Provide the (x, y) coordinate of the cell's center where the given text is located.  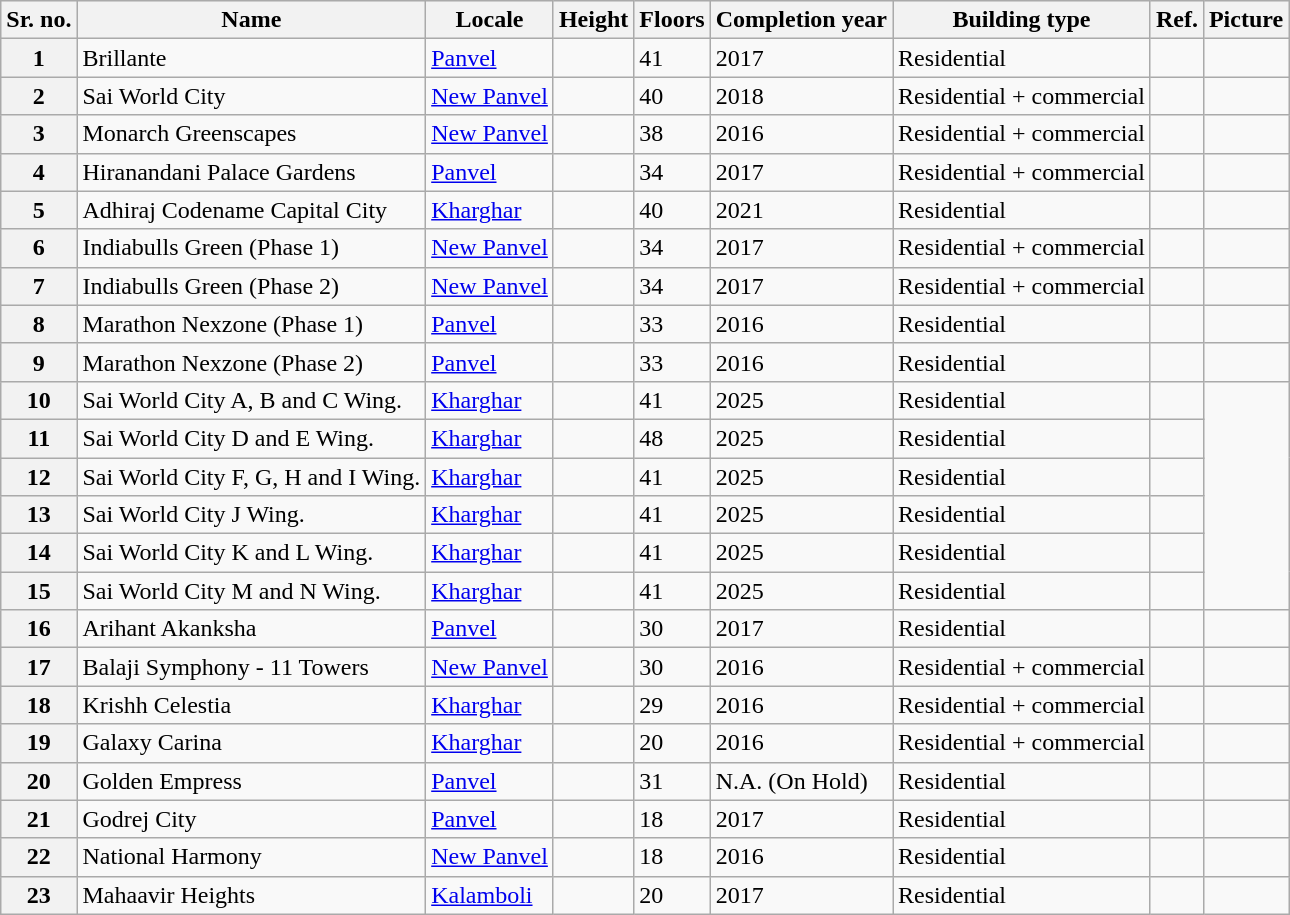
Completion year (801, 20)
12 (39, 477)
15 (39, 591)
Height (593, 20)
Name (252, 20)
Hiranandani Palace Gardens (252, 172)
4 (39, 172)
11 (39, 438)
8 (39, 324)
38 (672, 134)
Picture (1246, 20)
Monarch Greenscapes (252, 134)
Sai World City J Wing. (252, 515)
29 (672, 705)
National Harmony (252, 857)
Sai World City A, B and C Wing. (252, 400)
Arihant Akanksha (252, 629)
Locale (490, 20)
Building type (1022, 20)
3 (39, 134)
Indiabulls Green (Phase 2) (252, 286)
Adhiraj Codename Capital City (252, 210)
Ref. (1176, 20)
Godrej City (252, 819)
13 (39, 515)
N.A. (On Hold) (801, 781)
Sai World City F, G, H and I Wing. (252, 477)
23 (39, 895)
10 (39, 400)
Marathon Nexzone (Phase 2) (252, 362)
Sai World City D and E Wing. (252, 438)
5 (39, 210)
7 (39, 286)
1 (39, 58)
Sai World City (252, 96)
2 (39, 96)
9 (39, 362)
19 (39, 743)
Indiabulls Green (Phase 1) (252, 248)
Floors (672, 20)
Sai World City K and L Wing. (252, 553)
Marathon Nexzone (Phase 1) (252, 324)
Sai World City M and N Wing. (252, 591)
2018 (801, 96)
16 (39, 629)
Galaxy Carina (252, 743)
21 (39, 819)
22 (39, 857)
Mahaavir Heights (252, 895)
Brillante (252, 58)
31 (672, 781)
Golden Empress (252, 781)
Sr. no. (39, 20)
Kalamboli (490, 895)
2021 (801, 210)
Balaji Symphony - 11 Towers (252, 667)
48 (672, 438)
17 (39, 667)
14 (39, 553)
6 (39, 248)
Krishh Celestia (252, 705)
